For the text-containing cell, return its midpoint in [x, y] coordinate format. 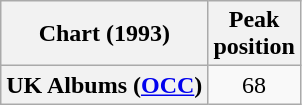
Chart (1993) [104, 34]
68 [254, 85]
Peakposition [254, 34]
UK Albums (OCC) [104, 85]
